From the cell containing the given text, extract its center point as (x, y) coordinate. 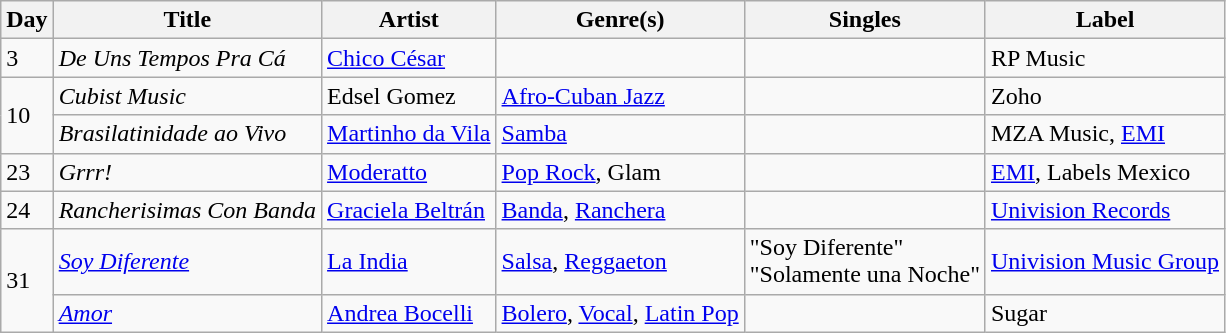
3 (27, 58)
Andrea Bocelli (409, 313)
De Uns Tempos Pra Cá (187, 58)
MZA Music, EMI (1104, 134)
23 (27, 172)
Afro-Cuban Jazz (620, 96)
Edsel Gomez (409, 96)
Chico César (409, 58)
Banda, Ranchera (620, 210)
Grrr! (187, 172)
La India (409, 262)
Graciela Beltrán (409, 210)
Brasilatinidade ao Vivo (187, 134)
Title (187, 20)
Univision Music Group (1104, 262)
RP Music (1104, 58)
Genre(s) (620, 20)
Bolero, Vocal, Latin Pop (620, 313)
Label (1104, 20)
Cubist Music (187, 96)
Moderatto (409, 172)
Martinho da Vila (409, 134)
Zoho (1104, 96)
Soy Diferente (187, 262)
Salsa, Reggaeton (620, 262)
Pop Rock, Glam (620, 172)
Day (27, 20)
Artist (409, 20)
31 (27, 280)
Univision Records (1104, 210)
EMI, Labels Mexico (1104, 172)
10 (27, 115)
24 (27, 210)
Rancherisimas Con Banda (187, 210)
Sugar (1104, 313)
"Soy Diferente""Solamente una Noche" (864, 262)
Samba (620, 134)
Singles (864, 20)
Amor (187, 313)
